Pinpoint the cell where the given text exists, returning its (X, Y) midpoint coordinate. 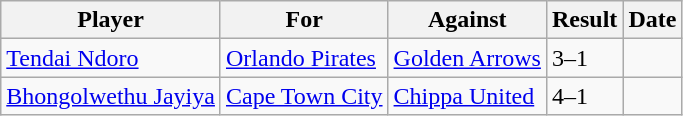
Player (111, 20)
Bhongolwethu Jayiya (111, 96)
Tendai Ndoro (111, 58)
Result (584, 20)
Cape Town City (304, 96)
Against (467, 20)
For (304, 20)
3–1 (584, 58)
Golden Arrows (467, 58)
4–1 (584, 96)
Orlando Pirates (304, 58)
Date (652, 20)
Chippa United (467, 96)
